Return the [X, Y] coordinate for the center point of the cell that contains the specified text.  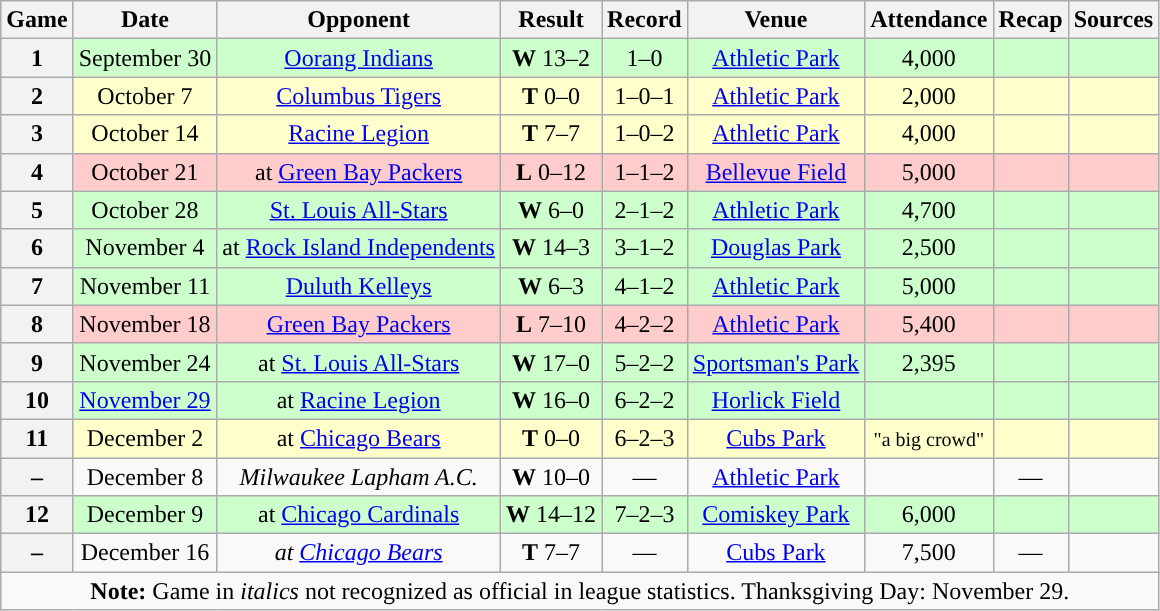
"a big crowd" [929, 438]
5–2–2 [645, 362]
6–2–3 [645, 438]
10 [37, 400]
at Rock Island Independents [359, 248]
W 6–0 [550, 210]
September 30 [145, 58]
W 14–12 [550, 515]
Opponent [359, 20]
5 [37, 210]
4 [37, 172]
W 13–2 [550, 58]
6 [37, 248]
1–0–1 [645, 96]
Venue [776, 20]
2,500 [929, 248]
Sportsman's Park [776, 362]
2 [37, 96]
November 18 [145, 324]
6–2–2 [645, 400]
at Racine Legion [359, 400]
1 [37, 58]
October 7 [145, 96]
at Chicago Cardinals [359, 515]
December 9 [145, 515]
Green Bay Packers [359, 324]
9 [37, 362]
Attendance [929, 20]
2,395 [929, 362]
W 17–0 [550, 362]
L 0–12 [550, 172]
at Green Bay Packers [359, 172]
Sources [1114, 20]
Horlick Field [776, 400]
Recap [1030, 20]
Note: Game in italics not recognized as official in league statistics. Thanksgiving Day: November 29. [580, 591]
Milwaukee Lapham A.C. [359, 477]
Date [145, 20]
Record [645, 20]
4–1–2 [645, 286]
December 2 [145, 438]
November 11 [145, 286]
6,000 [929, 515]
Racine Legion [359, 134]
L 7–10 [550, 324]
12 [37, 515]
Comiskey Park [776, 515]
7,500 [929, 553]
W 10–0 [550, 477]
October 21 [145, 172]
Duluth Kelleys [359, 286]
1–1–2 [645, 172]
Bellevue Field [776, 172]
Douglas Park [776, 248]
November 24 [145, 362]
November 29 [145, 400]
3 [37, 134]
December 8 [145, 477]
4–2–2 [645, 324]
1–0 [645, 58]
Result [550, 20]
W 6–3 [550, 286]
7–2–3 [645, 515]
7 [37, 286]
St. Louis All-Stars [359, 210]
Game [37, 20]
Oorang Indians [359, 58]
Columbus Tigers [359, 96]
W 14–3 [550, 248]
October 28 [145, 210]
4,700 [929, 210]
December 16 [145, 553]
3–1–2 [645, 248]
1–0–2 [645, 134]
2,000 [929, 96]
October 14 [145, 134]
11 [37, 438]
November 4 [145, 248]
2–1–2 [645, 210]
at St. Louis All-Stars [359, 362]
8 [37, 324]
5,400 [929, 324]
W 16–0 [550, 400]
